Capture the cell that displays the provided text and extract its [X, Y] central coordinate. 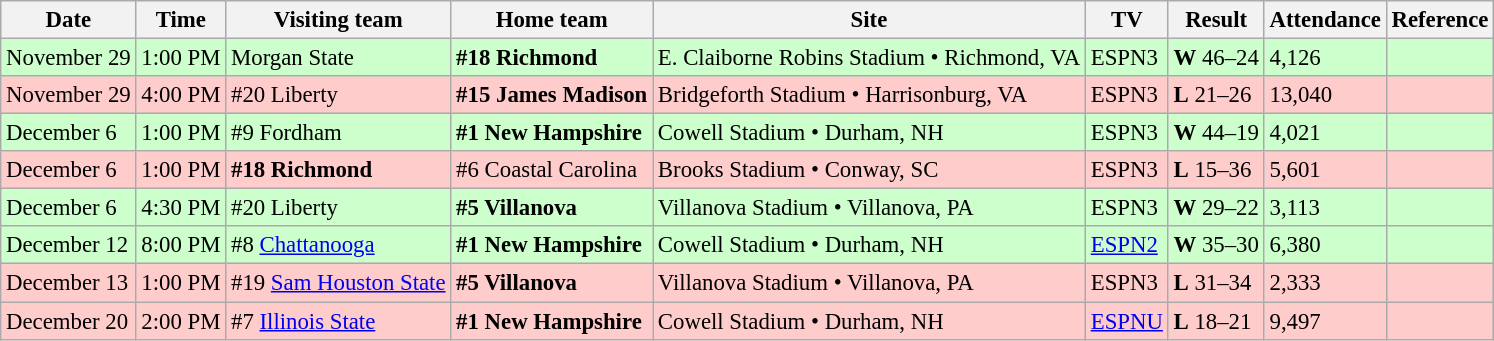
Date [68, 20]
W 44–19 [1216, 133]
9,497 [1325, 321]
Reference [1440, 20]
6,380 [1325, 245]
#15 James Madison [552, 95]
Morgan State [338, 58]
4:30 PM [181, 208]
#8 Chattanooga [338, 245]
Attendance [1325, 20]
Home team [552, 20]
#6 Coastal Carolina [552, 170]
W 29–22 [1216, 208]
Brooks Stadium • Conway, SC [870, 170]
TV [1126, 20]
3,113 [1325, 208]
Site [870, 20]
Result [1216, 20]
2,333 [1325, 283]
ESPNU [1126, 321]
December 13 [68, 283]
December 12 [68, 245]
5,601 [1325, 170]
4,021 [1325, 133]
#19 Sam Houston State [338, 283]
#9 Fordham [338, 133]
Bridgeforth Stadium • Harrisonburg, VA [870, 95]
E. Claiborne Robins Stadium • Richmond, VA [870, 58]
ESPN2 [1126, 245]
2:00 PM [181, 321]
Visiting team [338, 20]
L 18–21 [1216, 321]
4,126 [1325, 58]
December 20 [68, 321]
L 15–36 [1216, 170]
#7 Illinois State [338, 321]
L 21–26 [1216, 95]
W 35–30 [1216, 245]
4:00 PM [181, 95]
13,040 [1325, 95]
L 31–34 [1216, 283]
8:00 PM [181, 245]
W 46–24 [1216, 58]
Time [181, 20]
